Pinpoint the cell where the given text exists, returning its [x, y] midpoint coordinate. 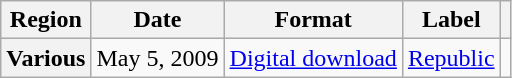
Region [46, 20]
May 5, 2009 [158, 58]
Republic [451, 58]
Format [313, 20]
Various [46, 58]
Date [158, 20]
Label [451, 20]
Digital download [313, 58]
